Determine the [x, y] coordinate at the center of the cell enclosing the given text.  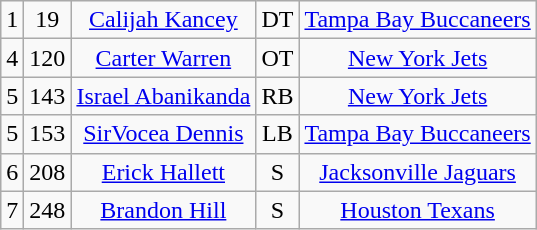
LB [278, 134]
6 [12, 172]
Houston Texans [418, 210]
7 [12, 210]
120 [48, 58]
4 [12, 58]
RB [278, 96]
OT [278, 58]
143 [48, 96]
Carter Warren [164, 58]
Brandon Hill [164, 210]
1 [12, 20]
Jacksonville Jaguars [418, 172]
SirVocea Dennis [164, 134]
153 [48, 134]
208 [48, 172]
Calijah Kancey [164, 20]
Israel Abanikanda [164, 96]
19 [48, 20]
248 [48, 210]
Erick Hallett [164, 172]
DT [278, 20]
